Extract the (X, Y) coordinate from the center of the cell holding the provided text.  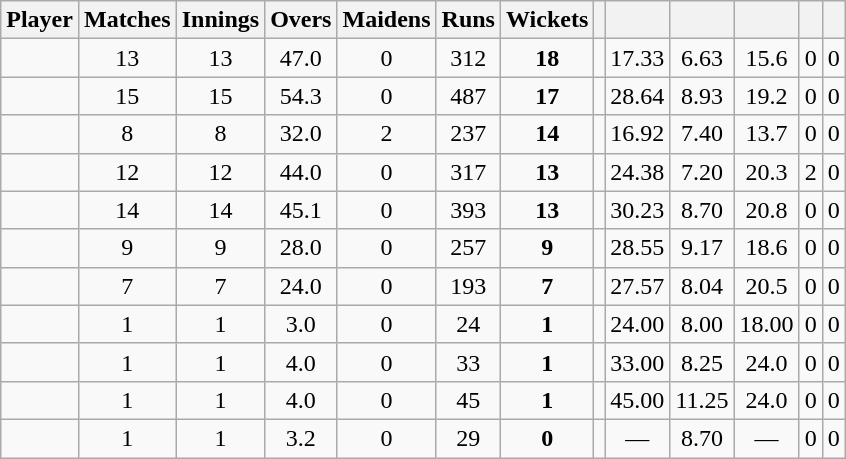
20.3 (766, 172)
17 (546, 96)
237 (468, 134)
54.3 (301, 96)
8.93 (702, 96)
33.00 (638, 362)
44.0 (301, 172)
30.23 (638, 210)
16.92 (638, 134)
257 (468, 248)
193 (468, 286)
7.20 (702, 172)
8.25 (702, 362)
28.55 (638, 248)
Wickets (546, 20)
487 (468, 96)
20.5 (766, 286)
Innings (220, 20)
24.38 (638, 172)
32.0 (301, 134)
13.7 (766, 134)
24.00 (638, 324)
45.00 (638, 400)
Runs (468, 20)
8.04 (702, 286)
312 (468, 58)
17.33 (638, 58)
9.17 (702, 248)
3.0 (301, 324)
28.64 (638, 96)
18.6 (766, 248)
18 (546, 58)
27.57 (638, 286)
28.0 (301, 248)
20.8 (766, 210)
11.25 (702, 400)
Maidens (386, 20)
47.0 (301, 58)
3.2 (301, 438)
6.63 (702, 58)
29 (468, 438)
33 (468, 362)
Player (40, 20)
15.6 (766, 58)
45 (468, 400)
7.40 (702, 134)
317 (468, 172)
393 (468, 210)
8.00 (702, 324)
18.00 (766, 324)
Matches (127, 20)
19.2 (766, 96)
45.1 (301, 210)
24 (468, 324)
Overs (301, 20)
